Capture the cell that displays the provided text and extract its [x, y] central coordinate. 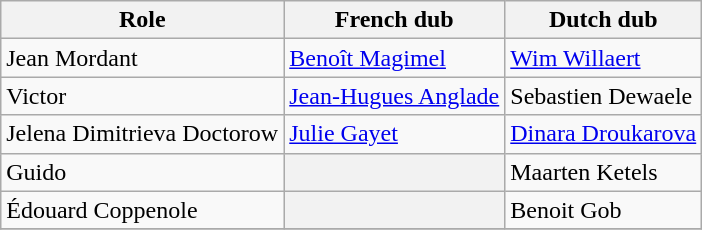
Jean-Hugues Anglade [394, 96]
Jelena Dimitrieva Doctorow [142, 134]
Benoit Gob [604, 210]
Julie Gayet [394, 134]
Wim Willaert [604, 58]
Jean Mordant [142, 58]
Victor [142, 96]
Role [142, 20]
Guido [142, 172]
Benoît Magimel [394, 58]
Maarten Ketels [604, 172]
Sebastien Dewaele [604, 96]
Dinara Droukarova [604, 134]
French dub [394, 20]
Édouard Coppenole [142, 210]
Dutch dub [604, 20]
